Scan for the cell matching the given text and deliver its (x, y) coordinate at center. 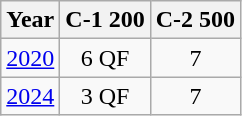
Year (30, 20)
2024 (30, 96)
3 QF (105, 96)
C-2 500 (195, 20)
C-1 200 (105, 20)
6 QF (105, 58)
2020 (30, 58)
